Return [X, Y] of the center of cell containing provided text 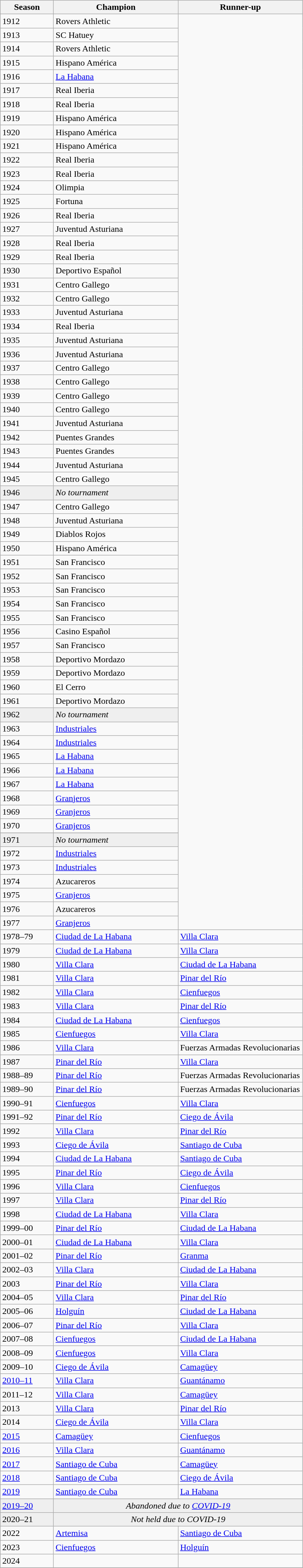
2010–11 [27, 1381]
1994 [27, 1159]
1915 [27, 63]
2007–08 [27, 1339]
1917 [27, 90]
1913 [27, 35]
1919 [27, 118]
1980 [27, 964]
1988–89 [27, 1076]
1997 [27, 1200]
1920 [27, 132]
2023 [27, 1547]
Diablos Rojos [116, 534]
Runner-up [240, 7]
SC Hatuey [116, 35]
2000–01 [27, 1242]
1960 [27, 687]
Not held due to COVID-19 [178, 1520]
2020–21 [27, 1520]
1961 [27, 701]
1962 [27, 715]
1995 [27, 1173]
2004–05 [27, 1298]
1984 [27, 1020]
1921 [27, 146]
1963 [27, 729]
1987 [27, 1062]
1939 [27, 395]
1981 [27, 978]
1918 [27, 104]
Olimpia [116, 188]
2003 [27, 1283]
2011–12 [27, 1395]
Season [27, 7]
1999–00 [27, 1228]
2017 [27, 1464]
1927 [27, 229]
1944 [27, 465]
1986 [27, 1048]
2009–10 [27, 1367]
1965 [27, 756]
1933 [27, 312]
1930 [27, 271]
1991–92 [27, 1117]
1971 [27, 839]
1931 [27, 285]
1955 [27, 618]
Fortuna [116, 202]
1979 [27, 951]
1938 [27, 382]
1949 [27, 534]
2016 [27, 1450]
1924 [27, 188]
1977 [27, 923]
1937 [27, 368]
1956 [27, 632]
2002–03 [27, 1269]
El Cerro [116, 687]
1983 [27, 1006]
1967 [27, 784]
1953 [27, 590]
1998 [27, 1214]
1929 [27, 257]
1990–91 [27, 1103]
1996 [27, 1186]
1969 [27, 812]
1975 [27, 895]
2019–20 [27, 1506]
1928 [27, 243]
1954 [27, 604]
2013 [27, 1408]
1950 [27, 548]
1992 [27, 1131]
1948 [27, 520]
1976 [27, 909]
2008–09 [27, 1353]
1934 [27, 326]
1966 [27, 770]
2014 [27, 1422]
1989–90 [27, 1089]
1978–79 [27, 937]
1972 [27, 854]
1923 [27, 174]
1970 [27, 826]
1932 [27, 299]
2005–06 [27, 1311]
1959 [27, 673]
Artemisa [116, 1533]
1952 [27, 576]
Granma [240, 1256]
Champion [116, 7]
1912 [27, 21]
1974 [27, 881]
1993 [27, 1145]
1941 [27, 424]
1925 [27, 202]
1942 [27, 437]
1973 [27, 867]
1947 [27, 507]
1968 [27, 798]
1922 [27, 160]
2018 [27, 1478]
1916 [27, 77]
1946 [27, 493]
1936 [27, 354]
1914 [27, 49]
1951 [27, 562]
1943 [27, 451]
1982 [27, 992]
2024 [27, 1561]
Deportivo Español [116, 271]
1964 [27, 742]
Casino Español [116, 632]
1957 [27, 645]
1926 [27, 215]
1985 [27, 1034]
1958 [27, 659]
2022 [27, 1533]
2001–02 [27, 1256]
2006–07 [27, 1325]
1935 [27, 340]
2019 [27, 1491]
Abandoned due to COVID-19 [178, 1506]
1940 [27, 410]
2015 [27, 1436]
1945 [27, 479]
